Identify which cell holds the provided text, then report its [x, y] central coordinate. 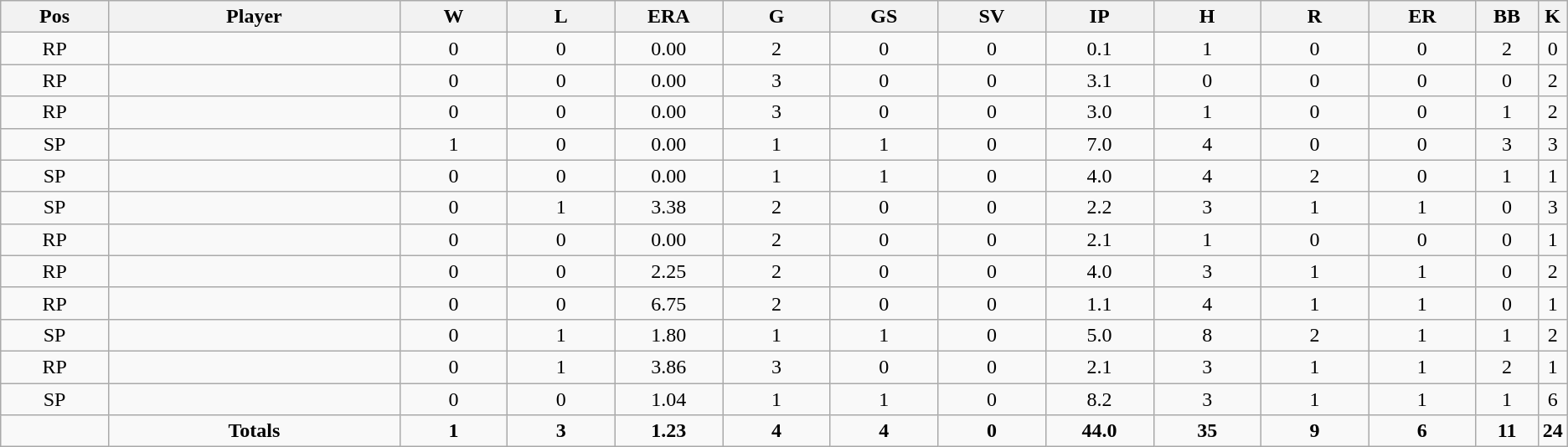
11 [1507, 431]
9 [1314, 431]
Player [254, 17]
35 [1207, 431]
Totals [254, 431]
GS [885, 17]
2.2 [1099, 208]
44.0 [1099, 431]
1.1 [1099, 303]
0.1 [1099, 49]
Pos [55, 17]
1.04 [668, 399]
ER [1422, 17]
1.23 [668, 431]
L [561, 17]
IP [1099, 17]
2.25 [668, 271]
H [1207, 17]
3.1 [1099, 80]
R [1314, 17]
8.2 [1099, 399]
SV [992, 17]
7.0 [1099, 144]
5.0 [1099, 335]
3.38 [668, 208]
ERA [668, 17]
6.75 [668, 303]
BB [1507, 17]
G [776, 17]
W [453, 17]
3.86 [668, 367]
8 [1207, 335]
24 [1553, 431]
1.80 [668, 335]
3.0 [1099, 112]
K [1553, 17]
